Pinpoint the cell where the given text exists, returning its (X, Y) midpoint coordinate. 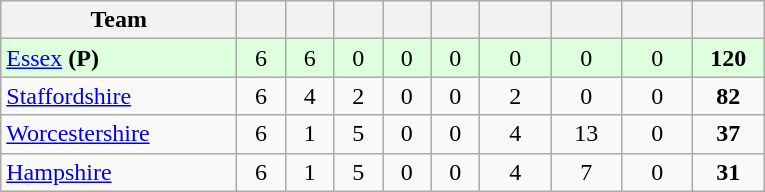
13 (586, 134)
120 (728, 58)
37 (728, 134)
Team (119, 20)
Essex (P) (119, 58)
31 (728, 172)
Staffordshire (119, 96)
Hampshire (119, 172)
Worcestershire (119, 134)
82 (728, 96)
7 (586, 172)
